Scan for the cell matching the given text and deliver its (x, y) coordinate at center. 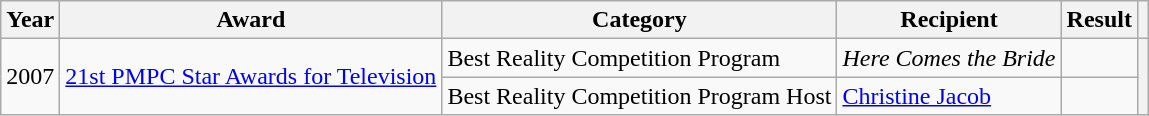
Best Reality Competition Program (640, 58)
Year (30, 20)
Recipient (949, 20)
Here Comes the Bride (949, 58)
Category (640, 20)
2007 (30, 77)
21st PMPC Star Awards for Television (251, 77)
Best Reality Competition Program Host (640, 96)
Award (251, 20)
Result (1099, 20)
Christine Jacob (949, 96)
